Locate the cell with the specified text and output its [X, Y] center coordinate. 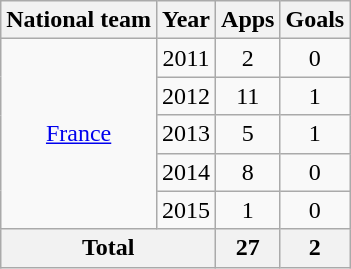
2015 [186, 210]
France [79, 134]
2013 [186, 134]
8 [248, 172]
Total [108, 248]
11 [248, 96]
27 [248, 248]
2011 [186, 58]
Apps [248, 20]
2012 [186, 96]
2014 [186, 172]
5 [248, 134]
National team [79, 20]
Year [186, 20]
Goals [315, 20]
